Capture the cell that displays the provided text and extract its [x, y] central coordinate. 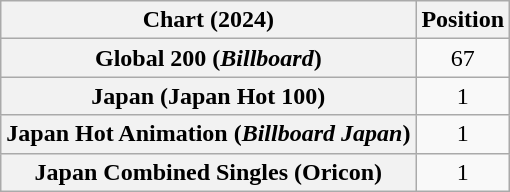
Global 200 (Billboard) [208, 58]
Japan Combined Singles (Oricon) [208, 172]
Position [463, 20]
67 [463, 58]
Japan Hot Animation (Billboard Japan) [208, 134]
Chart (2024) [208, 20]
Japan (Japan Hot 100) [208, 96]
